Scan for the cell matching the given text and deliver its [X, Y] coordinate at center. 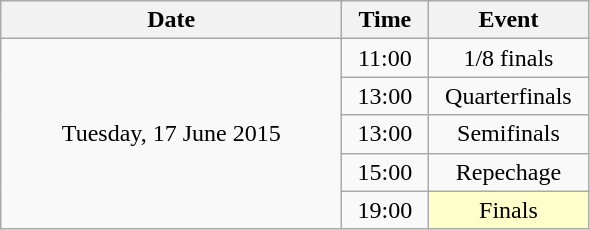
15:00 [385, 172]
1/8 finals [508, 58]
Repechage [508, 172]
Time [385, 20]
19:00 [385, 210]
Finals [508, 210]
Event [508, 20]
Date [172, 20]
Semifinals [508, 134]
Quarterfinals [508, 96]
Tuesday, 17 June 2015 [172, 134]
11:00 [385, 58]
